Provide the [x, y] coordinate of the cell's center where the given text is located.  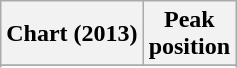
Peakposition [189, 34]
Chart (2013) [72, 34]
